Return (x, y) of the center of cell containing provided text 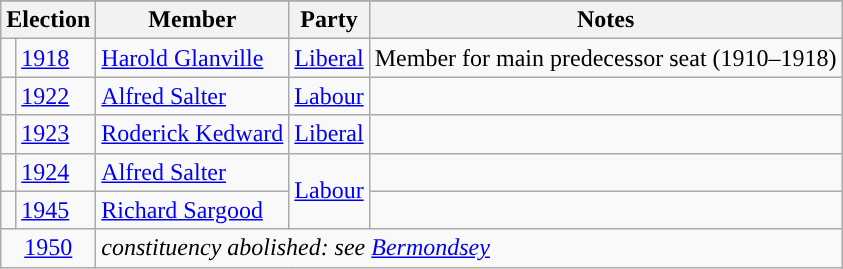
Election (48, 20)
1945 (56, 210)
Richard Sargood (192, 210)
Party (329, 20)
1950 (48, 248)
Member for main predecessor seat (1910–1918) (606, 58)
Notes (606, 20)
1923 (56, 134)
Member (192, 20)
1924 (56, 172)
constituency abolished: see Bermondsey (469, 248)
Roderick Kedward (192, 134)
1922 (56, 96)
1918 (56, 58)
Harold Glanville (192, 58)
